Search for the cell housing the specified text and yield its [X, Y] center coordinate. 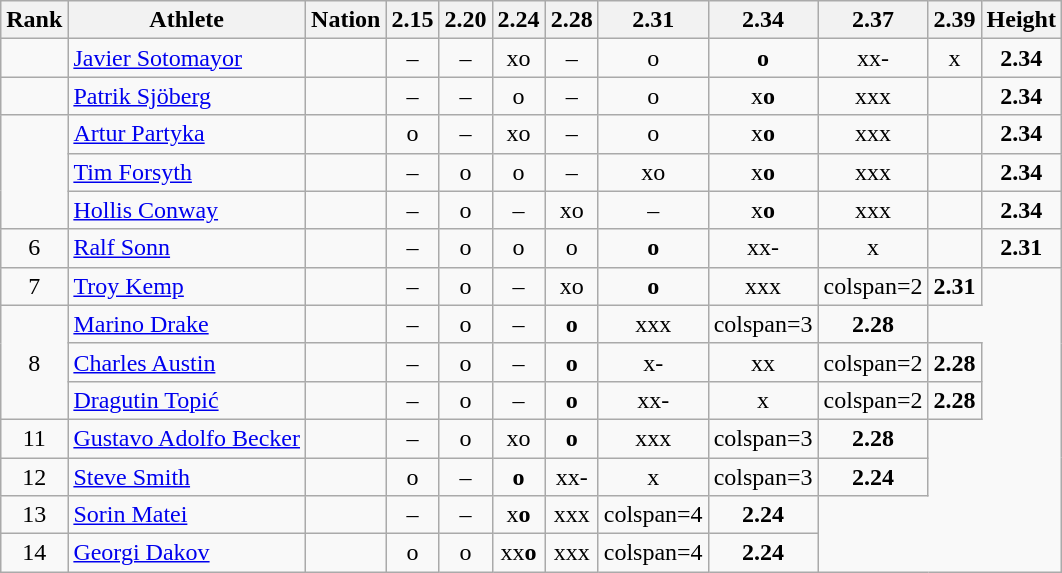
Nation [346, 20]
Hollis Conway [187, 210]
Height [1021, 20]
Artur Partyka [187, 134]
Ralf Sonn [187, 248]
8 [34, 362]
11 [34, 438]
Rank [34, 20]
Steve Smith [187, 477]
6 [34, 248]
Patrik Sjöberg [187, 96]
Marino Drake [187, 324]
xx [763, 362]
Javier Sotomayor [187, 58]
Tim Forsyth [187, 172]
12 [34, 477]
Gustavo Adolfo Becker [187, 438]
Georgi Dakov [187, 553]
2.37 [873, 20]
7 [34, 286]
2.20 [466, 20]
xxo [518, 553]
Charles Austin [187, 362]
Troy Kemp [187, 286]
14 [34, 553]
Sorin Matei [187, 515]
2.39 [954, 20]
Dragutin Topić [187, 400]
2.15 [412, 20]
Athlete [187, 20]
x- [653, 362]
13 [34, 515]
